Detect which cell encompasses the target text, then output its (X, Y) center coordinate. 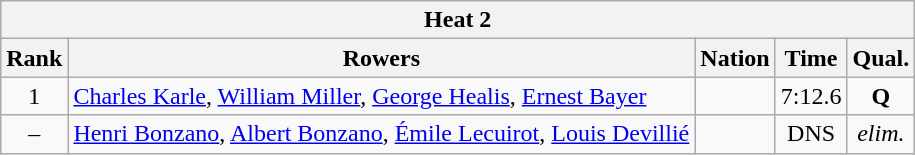
Nation (735, 58)
– (34, 134)
Qual. (881, 58)
1 (34, 96)
Heat 2 (458, 20)
elim. (881, 134)
7:12.6 (811, 96)
DNS (811, 134)
Rowers (382, 58)
Q (881, 96)
Charles Karle, William Miller, George Healis, Ernest Bayer (382, 96)
Time (811, 58)
Rank (34, 58)
Henri Bonzano, Albert Bonzano, Émile Lecuirot, Louis Devillié (382, 134)
